Find where the given text appears and provide that cell's center as [x, y] coordinate. 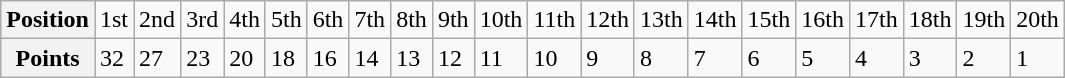
14th [715, 20]
7 [715, 58]
2nd [158, 20]
15th [769, 20]
18th [930, 20]
20th [1038, 20]
9 [608, 58]
8 [661, 58]
6th [328, 20]
11 [501, 58]
7th [370, 20]
10 [554, 58]
Points [48, 58]
6 [769, 58]
13 [412, 58]
20 [245, 58]
14 [370, 58]
9th [453, 20]
1 [1038, 58]
3rd [202, 20]
12 [453, 58]
1st [114, 20]
4th [245, 20]
Position [48, 20]
19th [984, 20]
3 [930, 58]
16 [328, 58]
23 [202, 58]
16th [823, 20]
32 [114, 58]
11th [554, 20]
5th [286, 20]
17th [876, 20]
13th [661, 20]
10th [501, 20]
8th [412, 20]
27 [158, 58]
2 [984, 58]
4 [876, 58]
5 [823, 58]
12th [608, 20]
18 [286, 58]
